Locate the cell with the specified text and output its (X, Y) center coordinate. 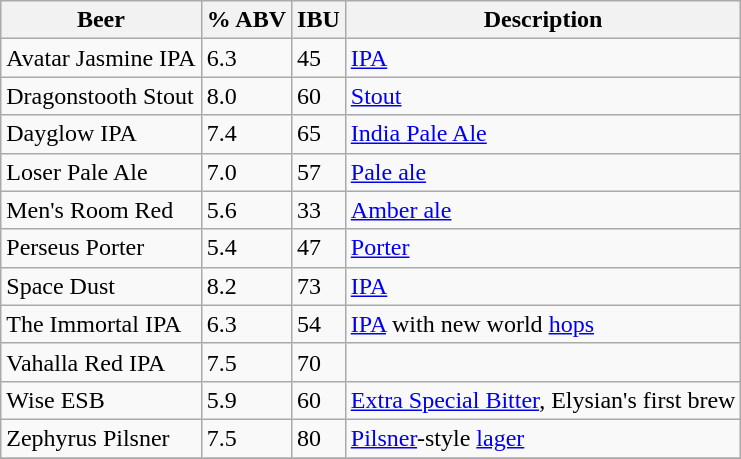
Description (543, 20)
80 (319, 438)
Wise ESB (101, 400)
India Pale Ale (543, 134)
7.0 (246, 172)
Vahalla Red IPA (101, 362)
45 (319, 58)
Dayglow IPA (101, 134)
Porter (543, 248)
8.2 (246, 286)
Pilsner-style lager (543, 438)
73 (319, 286)
47 (319, 248)
5.9 (246, 400)
The Immortal IPA (101, 324)
IPA with new world hops (543, 324)
Men's Room Red (101, 210)
Stout (543, 96)
Avatar Jasmine IPA (101, 58)
% ABV (246, 20)
57 (319, 172)
5.6 (246, 210)
Pale ale (543, 172)
Perseus Porter (101, 248)
54 (319, 324)
Loser Pale Ale (101, 172)
Space Dust (101, 286)
Extra Special Bitter, Elysian's first brew (543, 400)
Amber ale (543, 210)
5.4 (246, 248)
8.0 (246, 96)
Zephyrus Pilsner (101, 438)
Beer (101, 20)
65 (319, 134)
Dragonstooth Stout (101, 96)
33 (319, 210)
7.4 (246, 134)
70 (319, 362)
IBU (319, 20)
